Extract the (X, Y) coordinate from the center of the cell holding the provided text.  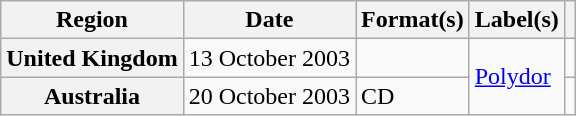
Format(s) (413, 20)
13 October 2003 (269, 58)
Polydor (516, 77)
20 October 2003 (269, 96)
Australia (92, 96)
Date (269, 20)
Region (92, 20)
CD (413, 96)
United Kingdom (92, 58)
Label(s) (516, 20)
